Find where the given text appears and provide that cell's center as [X, Y] coordinate. 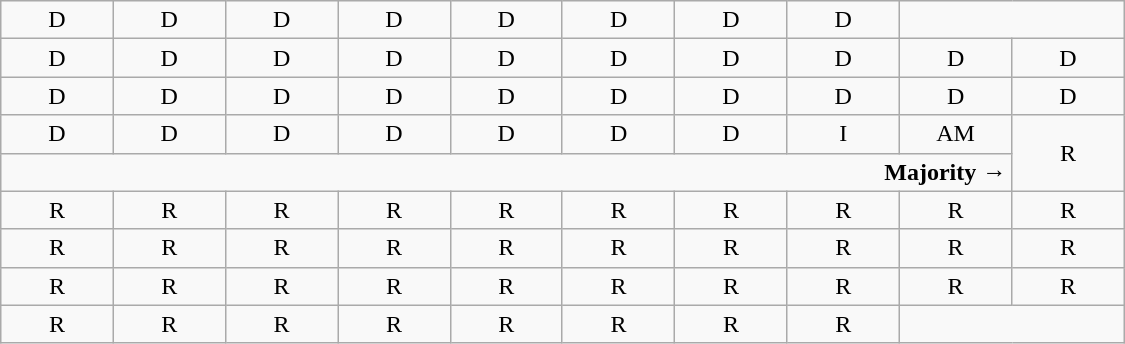
Majority → [506, 172]
I [843, 134]
AM [955, 134]
